Output the [x, y] coordinate of the center of the cell containing the given text.  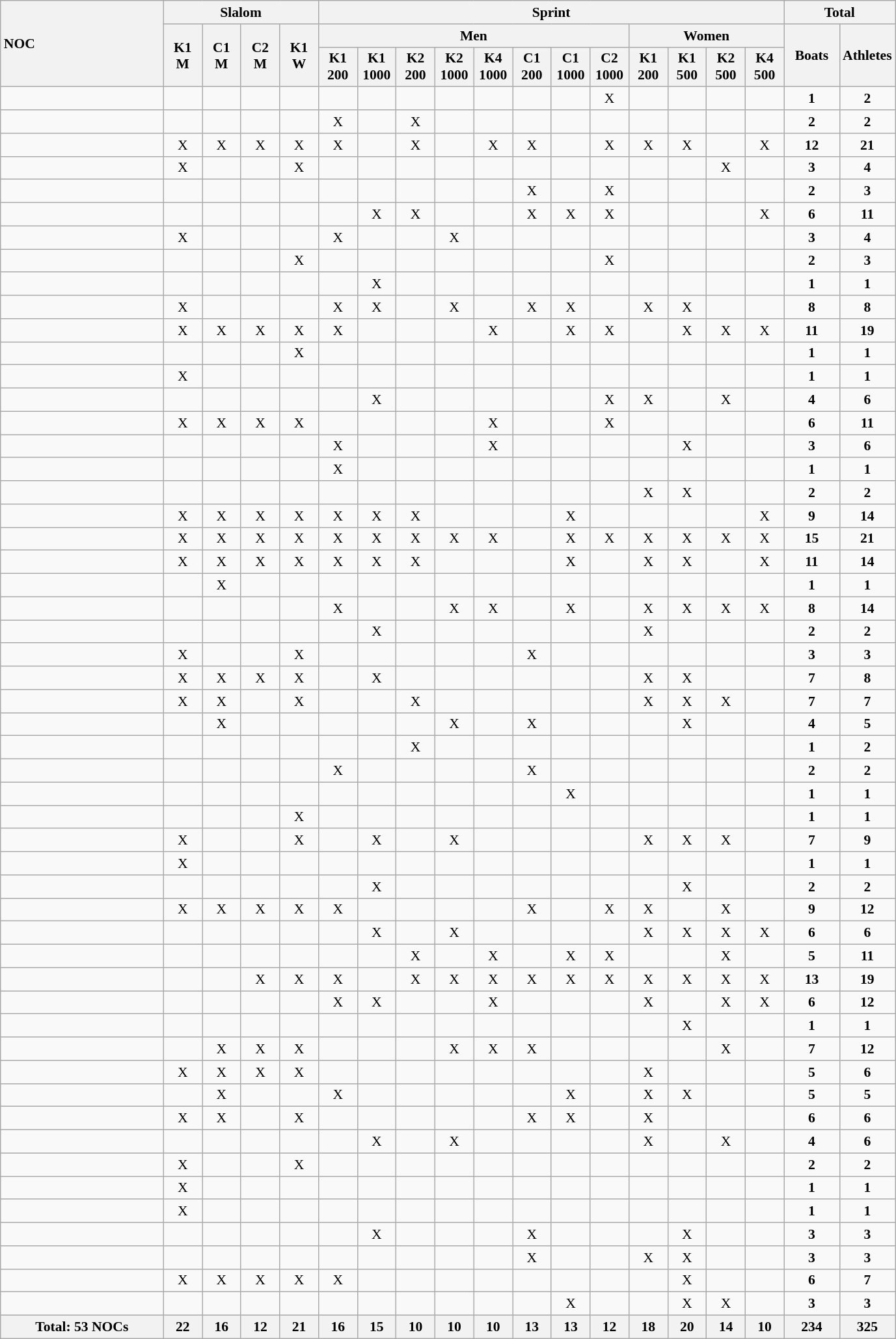
Boats [812, 56]
Sprint [551, 12]
325 [867, 1327]
K2200 [416, 66]
C2M [260, 56]
Athletes [867, 56]
C1200 [532, 66]
Total [839, 12]
K41000 [493, 66]
K1M [183, 56]
K11000 [377, 66]
Total: 53 NOCs [82, 1327]
Men [474, 36]
C21000 [610, 66]
20 [687, 1327]
Women [706, 36]
K1W [299, 56]
234 [812, 1327]
22 [183, 1327]
18 [648, 1327]
NOC [82, 44]
C11000 [571, 66]
K21000 [454, 66]
K1500 [687, 66]
C1M [221, 56]
K4500 [765, 66]
Slalom [241, 12]
K2500 [726, 66]
